Extract the [x, y] coordinate from the center of the cell holding the provided text.  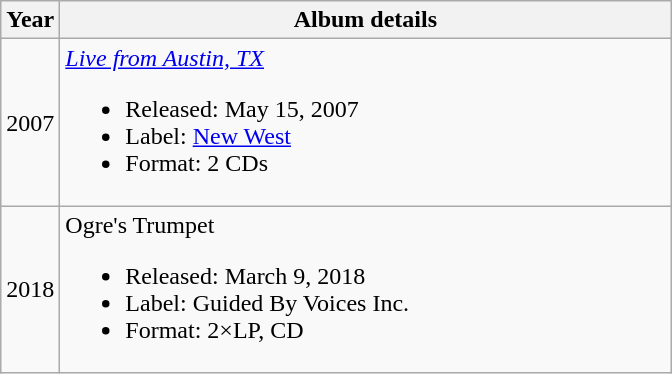
2018 [30, 290]
Album details [366, 20]
Ogre's TrumpetReleased: March 9, 2018Label: Guided By Voices Inc.Format: 2×LP, CD [366, 290]
Year [30, 20]
2007 [30, 122]
Live from Austin, TXReleased: May 15, 2007Label: New WestFormat: 2 CDs [366, 122]
